Return the [x, y] coordinate for the center point of the cell that contains the specified text.  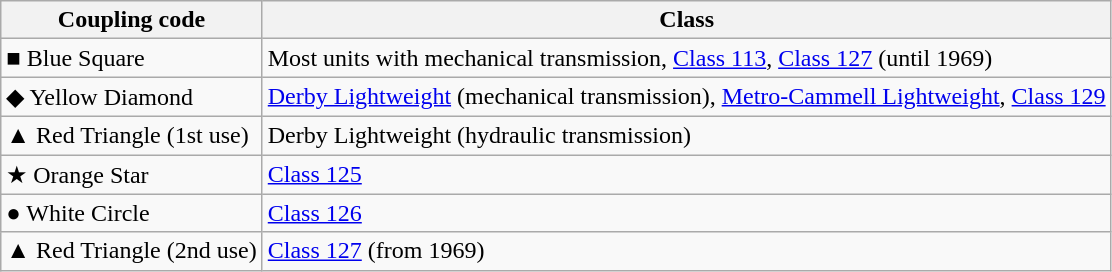
Most units with mechanical transmission, Class 113, Class 127 (until 1969) [686, 58]
★ Orange Star [132, 174]
Class 125 [686, 174]
▲ Red Triangle (1st use) [132, 135]
Class [686, 20]
▲ Red Triangle (2nd use) [132, 251]
Derby Lightweight (hydraulic transmission) [686, 135]
● White Circle [132, 213]
Coupling code [132, 20]
■ Blue Square [132, 58]
Derby Lightweight (mechanical transmission), Metro-Cammell Lightweight, Class 129 [686, 97]
Class 126 [686, 213]
◆ Yellow Diamond [132, 97]
Class 127 (from 1969) [686, 251]
